Locate the cell with the specified text and output its (x, y) center coordinate. 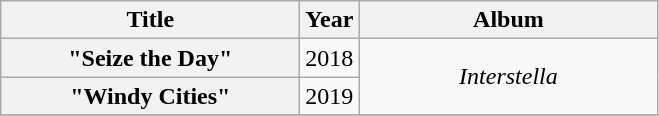
Interstella (508, 77)
Album (508, 20)
Year (330, 20)
2019 (330, 96)
"Windy Cities" (150, 96)
2018 (330, 58)
Title (150, 20)
"Seize the Day" (150, 58)
